Determine the [x, y] coordinate at the center of the cell enclosing the given text.  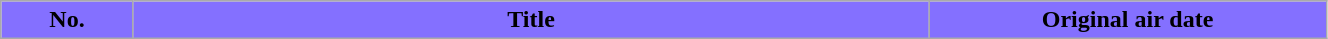
Title [530, 20]
No. [68, 20]
Original air date [1128, 20]
